Determine the (X, Y) coordinate at the center of the cell enclosing the given text.  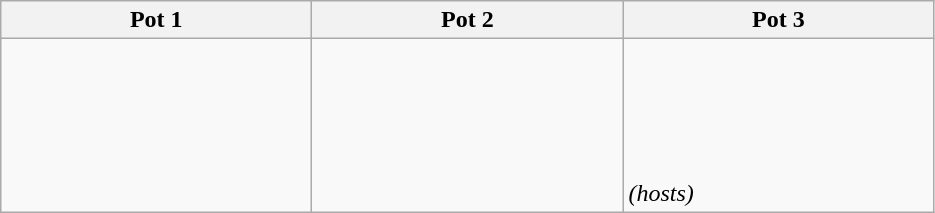
Pot 1 (156, 20)
Pot 2 (468, 20)
(hosts) (778, 126)
Pot 3 (778, 20)
